For the text-containing cell, return its midpoint in (x, y) coordinate format. 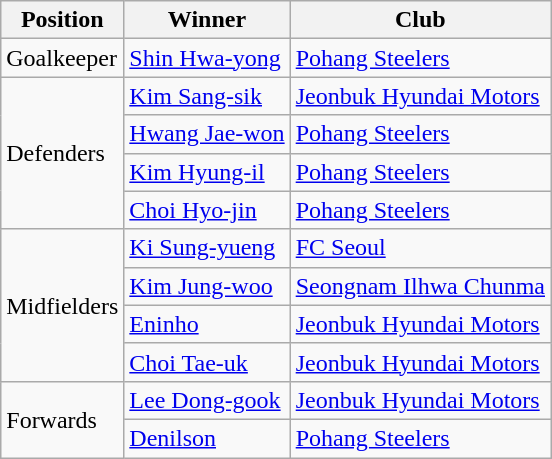
Midfielders (62, 305)
FC Seoul (420, 248)
Lee Dong-gook (207, 400)
Choi Tae-uk (207, 362)
Club (420, 20)
Goalkeeper (62, 58)
Kim Hyung-il (207, 172)
Winner (207, 20)
Eninho (207, 324)
Denilson (207, 438)
Seongnam Ilhwa Chunma (420, 286)
Ki Sung-yueng (207, 248)
Position (62, 20)
Shin Hwa-yong (207, 58)
Forwards (62, 419)
Choi Hyo-jin (207, 210)
Defenders (62, 153)
Hwang Jae-won (207, 134)
Kim Jung-woo (207, 286)
Kim Sang-sik (207, 96)
